Identify which cell holds the provided text, then report its (X, Y) central coordinate. 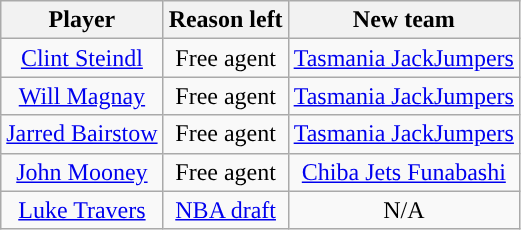
Will Magnay (82, 96)
Player (82, 20)
Luke Travers (82, 210)
John Mooney (82, 172)
NBA draft (226, 210)
New team (404, 20)
Reason left (226, 20)
Jarred Bairstow (82, 134)
N/A (404, 210)
Chiba Jets Funabashi (404, 172)
Clint Steindl (82, 58)
